Detect which cell encompasses the target text, then output its (x, y) center coordinate. 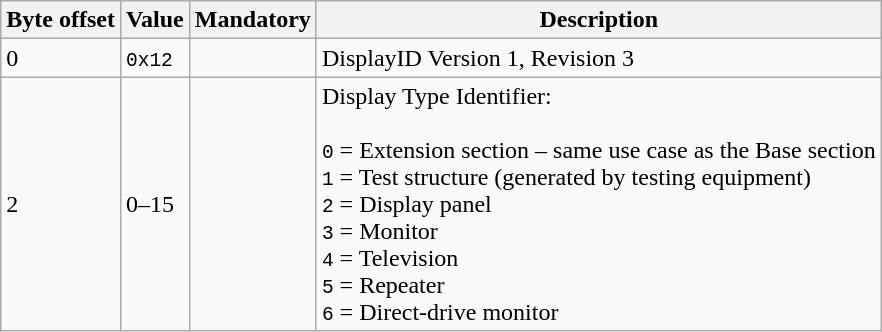
Byte offset (61, 20)
Value (154, 20)
0 (61, 58)
0x12 (154, 58)
2 (61, 204)
0–15 (154, 204)
DisplayID Version 1, Revision 3 (598, 58)
Description (598, 20)
Mandatory (252, 20)
